Identify which cell holds the provided text, then report its [X, Y] central coordinate. 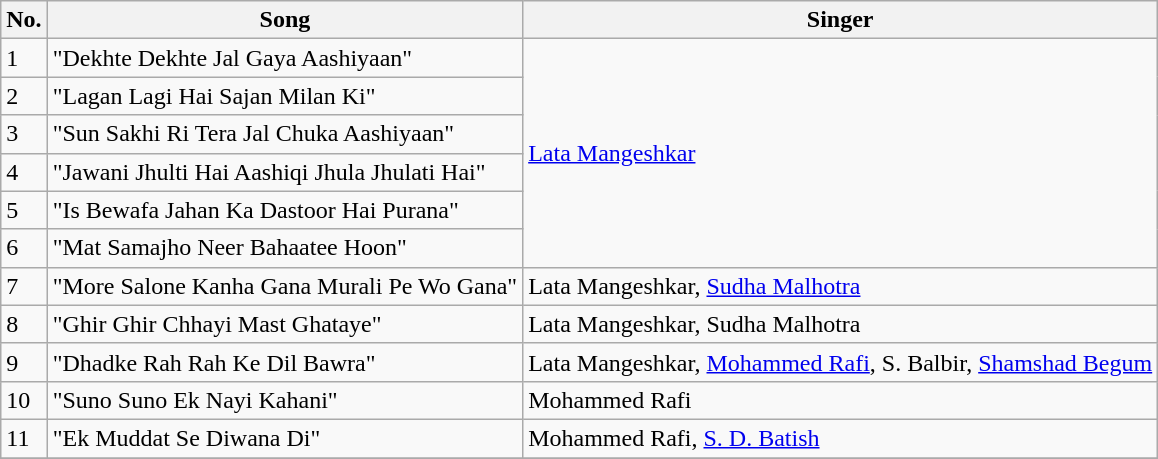
"Ek Muddat Se Diwana Di" [285, 438]
Singer [840, 20]
No. [24, 20]
Mohammed Rafi [840, 400]
8 [24, 324]
5 [24, 210]
Lata Mangeshkar, Mohammed Rafi, S. Balbir, Shamshad Begum [840, 362]
4 [24, 172]
7 [24, 286]
Song [285, 20]
Mohammed Rafi, S. D. Batish [840, 438]
"Is Bewafa Jahan Ka Dastoor Hai Purana" [285, 210]
"Sun Sakhi Ri Tera Jal Chuka Aashiyaan" [285, 134]
"Suno Suno Ek Nayi Kahani" [285, 400]
Lata Mangeshkar [840, 153]
"Jawani Jhulti Hai Aashiqi Jhula Jhulati Hai" [285, 172]
"Dekhte Dekhte Jal Gaya Aashiyaan" [285, 58]
"Dhadke Rah Rah Ke Dil Bawra" [285, 362]
"More Salone Kanha Gana Murali Pe Wo Gana" [285, 286]
"Mat Samajho Neer Bahaatee Hoon" [285, 248]
3 [24, 134]
"Lagan Lagi Hai Sajan Milan Ki" [285, 96]
6 [24, 248]
"Ghir Ghir Chhayi Mast Ghataye" [285, 324]
2 [24, 96]
9 [24, 362]
10 [24, 400]
1 [24, 58]
11 [24, 438]
